Find where the given text appears and provide that cell's center as (x, y) coordinate. 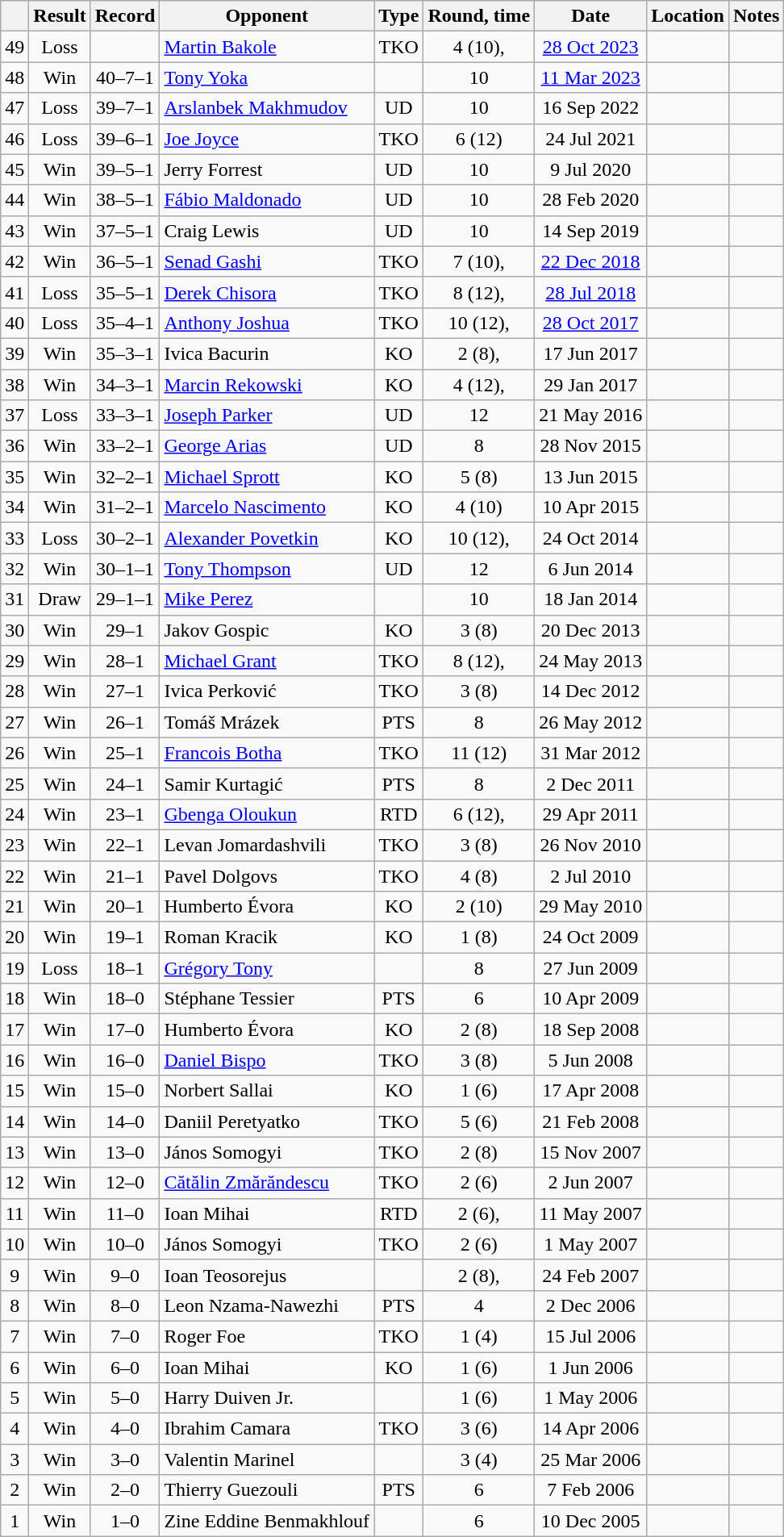
20–1 (125, 907)
Jerry Forrest (267, 169)
Gbenga Oloukun (267, 814)
27–1 (125, 691)
29–1 (125, 630)
42 (15, 261)
28–1 (125, 661)
21 (15, 907)
14 Sep 2019 (590, 231)
28 (15, 691)
30–1–1 (125, 569)
37 (15, 416)
9 Jul 2020 (590, 169)
Levan Jomardashvili (267, 845)
17 Apr 2008 (590, 1091)
3–0 (125, 1460)
5 Jun 2008 (590, 1060)
37–5–1 (125, 231)
1 (8) (479, 938)
Joe Joyce (267, 139)
29 (15, 661)
22–1 (125, 845)
31 (15, 599)
11 (15, 1213)
39–5–1 (125, 169)
Roman Kracik (267, 938)
48 (15, 77)
15 Jul 2006 (590, 1336)
49 (15, 47)
6 (12), (479, 814)
10 Apr 2009 (590, 999)
Tomáš Mrázek (267, 722)
Grégory Tony (267, 968)
Cătălin Zmărăndescu (267, 1183)
28 Feb 2020 (590, 200)
Tony Thompson (267, 569)
35–3–1 (125, 353)
28 Nov 2015 (590, 446)
1 (15, 1521)
10 Dec 2005 (590, 1521)
Record (125, 16)
11 (12) (479, 753)
Location (688, 16)
7 (15, 1336)
33 (15, 538)
Derek Chisora (267, 292)
11–0 (125, 1213)
32–2–1 (125, 477)
22 (15, 875)
16–0 (125, 1060)
17–0 (125, 1030)
5–0 (125, 1398)
2 Dec 2006 (590, 1305)
24 Oct 2009 (590, 938)
Ivica Perković (267, 691)
29 May 2010 (590, 907)
27 Jun 2009 (590, 968)
2 (10) (479, 907)
16 (15, 1060)
Harry Duiven Jr. (267, 1398)
2 Jul 2010 (590, 875)
2–0 (125, 1490)
19 (15, 968)
25 (15, 783)
Type (398, 16)
11 May 2007 (590, 1213)
Date (590, 16)
Joseph Parker (267, 416)
26 (15, 753)
33–3–1 (125, 416)
23–1 (125, 814)
14 Apr 2006 (590, 1429)
7 (10), (479, 261)
39 (15, 353)
24–1 (125, 783)
24 Jul 2021 (590, 139)
21 May 2016 (590, 416)
Round, time (479, 16)
24 Oct 2014 (590, 538)
Samir Kurtagić (267, 783)
44 (15, 200)
32 (15, 569)
19–1 (125, 938)
18 Sep 2008 (590, 1030)
30 (15, 630)
11 Mar 2023 (590, 77)
15 (15, 1091)
18 Jan 2014 (590, 599)
7 Feb 2006 (590, 1490)
16 Sep 2022 (590, 108)
23 (15, 845)
31–2–1 (125, 507)
Michael Sprott (267, 477)
Valentin Marinel (267, 1460)
45 (15, 169)
4 (12), (479, 385)
34 (15, 507)
47 (15, 108)
18–0 (125, 999)
Pavel Dolgovs (267, 875)
2 (15, 1490)
35 (15, 477)
40 (15, 323)
2 (6), (479, 1213)
26 Nov 2010 (590, 845)
29 Apr 2011 (590, 814)
26–1 (125, 722)
14–0 (125, 1121)
28 Oct 2023 (590, 47)
Ibrahim Camara (267, 1429)
38–5–1 (125, 200)
5 (15, 1398)
28 Oct 2017 (590, 323)
20 Dec 2013 (590, 630)
5 (8) (479, 477)
Zine Eddine Benmakhlouf (267, 1521)
34–3–1 (125, 385)
Craig Lewis (267, 231)
29 Jan 2017 (590, 385)
26 May 2012 (590, 722)
13 (15, 1152)
2 Jun 2007 (590, 1183)
14 (15, 1121)
Martin Bakole (267, 47)
35–4–1 (125, 323)
Notes (756, 16)
13 Jun 2015 (590, 477)
18 (15, 999)
5 (6) (479, 1121)
Thierry Guezouli (267, 1490)
12–0 (125, 1183)
Norbert Sallai (267, 1091)
Tony Yoka (267, 77)
35–5–1 (125, 292)
Michael Grant (267, 661)
46 (15, 139)
17 Jun 2017 (590, 353)
29–1–1 (125, 599)
4 (10), (479, 47)
33–2–1 (125, 446)
25–1 (125, 753)
Result (60, 16)
Mike Perez (267, 599)
17 (15, 1030)
Marcin Rekowski (267, 385)
4 (10) (479, 507)
22 Dec 2018 (590, 261)
20 (15, 938)
21–1 (125, 875)
1 May 2007 (590, 1244)
Draw (60, 599)
1 (4) (479, 1336)
2 Dec 2011 (590, 783)
3 (15, 1460)
Fábio Maldonado (267, 200)
10 Apr 2015 (590, 507)
24 May 2013 (590, 661)
Daniel Bispo (267, 1060)
38 (15, 385)
Ivica Bacurin (267, 353)
31 Mar 2012 (590, 753)
Leon Nzama-Nawezhi (267, 1305)
36–5–1 (125, 261)
15–0 (125, 1091)
Daniil Peretyatko (267, 1121)
Jakov Gospic (267, 630)
Senad Gashi (267, 261)
1 May 2006 (590, 1398)
Anthony Joshua (267, 323)
36 (15, 446)
Francois Botha (267, 753)
1 Jun 2006 (590, 1368)
24 (15, 814)
39–6–1 (125, 139)
41 (15, 292)
Stéphane Tessier (267, 999)
Opponent (267, 16)
9–0 (125, 1275)
40–7–1 (125, 77)
10–0 (125, 1244)
9 (15, 1275)
6–0 (125, 1368)
Alexander Povetkin (267, 538)
George Arias (267, 446)
Arslanbek Makhmudov (267, 108)
Ioan Teosorejus (267, 1275)
43 (15, 231)
39–7–1 (125, 108)
3 (4) (479, 1460)
21 Feb 2008 (590, 1121)
6 Jun 2014 (590, 569)
27 (15, 722)
28 Jul 2018 (590, 292)
4 (8) (479, 875)
25 Mar 2006 (590, 1460)
Roger Foe (267, 1336)
6 (12) (479, 139)
14 Dec 2012 (590, 691)
1–0 (125, 1521)
4–0 (125, 1429)
Marcelo Nascimento (267, 507)
3 (6) (479, 1429)
8–0 (125, 1305)
30–2–1 (125, 538)
13–0 (125, 1152)
18–1 (125, 968)
7–0 (125, 1336)
15 Nov 2007 (590, 1152)
24 Feb 2007 (590, 1275)
